Locate the cell with the specified text and output its [X, Y] center coordinate. 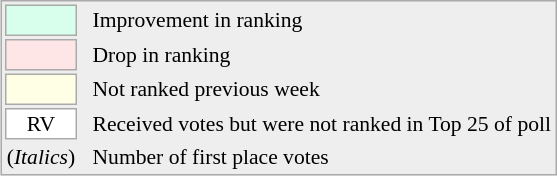
Received votes but were not ranked in Top 25 of poll [322, 124]
Number of first place votes [322, 156]
Improvement in ranking [322, 20]
Not ranked previous week [322, 90]
RV [40, 124]
Drop in ranking [322, 55]
(Italics) [40, 156]
